Identify which cell holds the provided text, then report its [x, y] central coordinate. 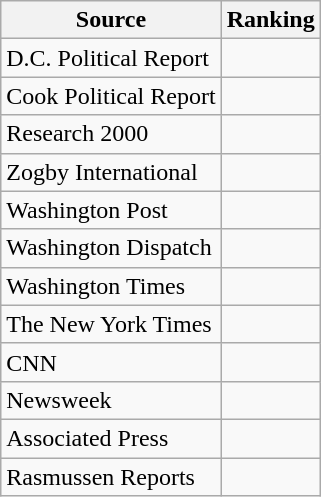
Rasmussen Reports [111, 477]
Cook Political Report [111, 96]
Washington Post [111, 210]
Research 2000 [111, 134]
D.C. Political Report [111, 58]
Washington Dispatch [111, 248]
Associated Press [111, 438]
CNN [111, 362]
Source [111, 20]
Newsweek [111, 400]
Zogby International [111, 172]
Washington Times [111, 286]
The New York Times [111, 324]
Ranking [270, 20]
